Detect which cell encompasses the target text, then output its (X, Y) center coordinate. 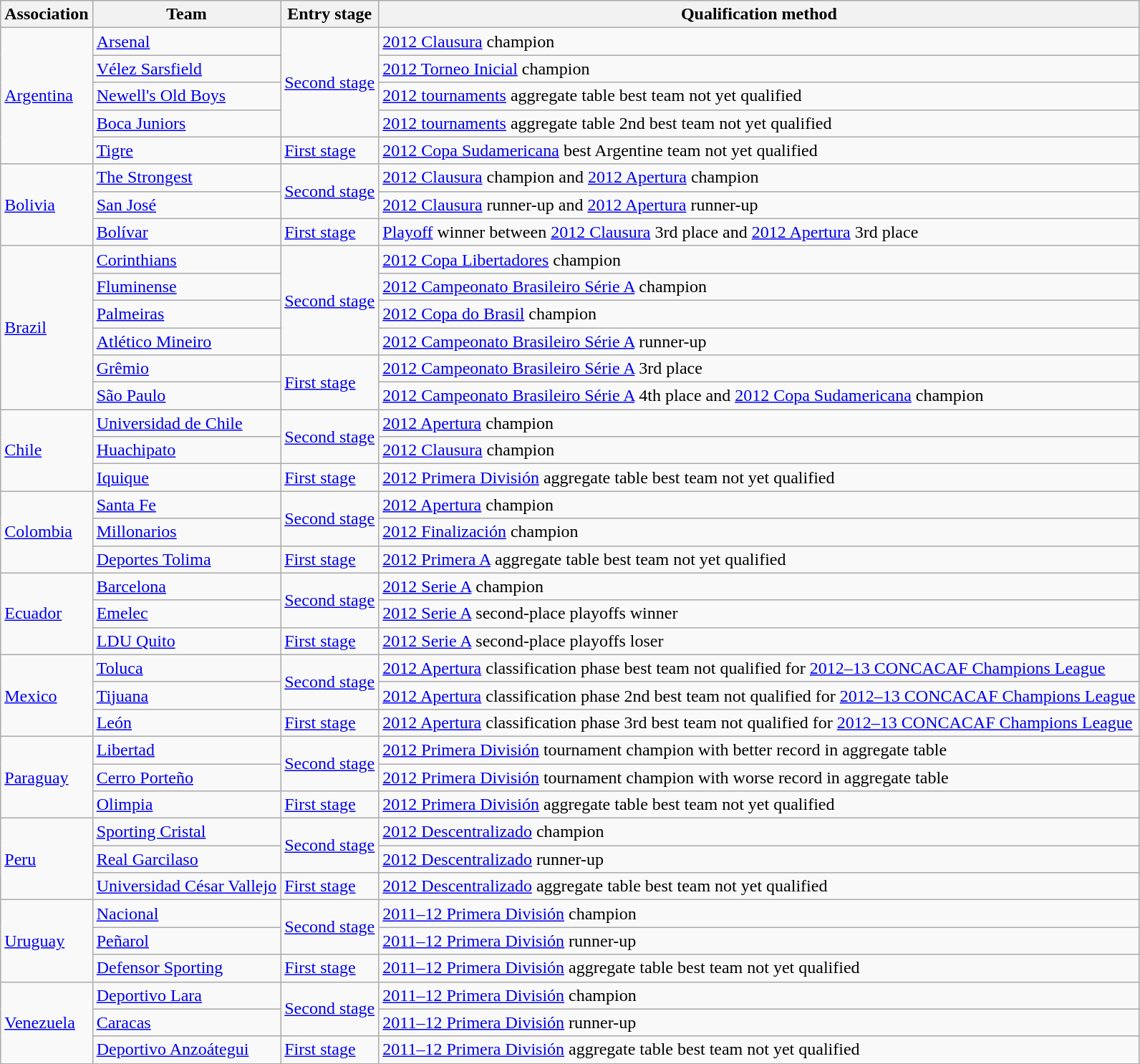
Newell's Old Boys (186, 96)
Paraguay (47, 777)
2012 Primera División tournament champion with better record in aggregate table (759, 750)
2012 Clausura runner-up and 2012 Apertura runner-up (759, 205)
2012 Serie A second-place playoffs loser (759, 641)
Emelec (186, 614)
Cerro Porteño (186, 777)
Qualification method (759, 14)
2012 Copa do Brasil champion (759, 314)
Nacional (186, 914)
Colombia (47, 532)
Tijuana (186, 695)
Defensor Sporting (186, 968)
Real Garcilaso (186, 859)
Team (186, 14)
Universidad de Chile (186, 423)
Huachipato (186, 450)
Chile (47, 450)
Argentina (47, 96)
2012 Campeonato Brasileiro Série A 3rd place (759, 369)
Santa Fe (186, 505)
Association (47, 14)
San José (186, 205)
Tigre (186, 150)
Mexico (47, 695)
Grêmio (186, 369)
2012 tournaments aggregate table 2nd best team not yet qualified (759, 123)
Universidad César Vallejo (186, 886)
Toluca (186, 668)
Corinthians (186, 259)
Libertad (186, 750)
Millonarios (186, 532)
2012 Copa Sudamericana best Argentine team not yet qualified (759, 150)
Entry stage (329, 14)
Bolivia (47, 205)
2012 Descentralizado runner-up (759, 859)
Barcelona (186, 586)
Fluminense (186, 286)
2012 Primera División tournament champion with worse record in aggregate table (759, 777)
2012 tournaments aggregate table best team not yet qualified (759, 96)
The Strongest (186, 178)
Caracas (186, 1022)
2012 Descentralizado champion (759, 832)
Palmeiras (186, 314)
2012 Copa Libertadores champion (759, 259)
2012 Campeonato Brasileiro Série A champion (759, 286)
LDU Quito (186, 641)
2012 Torneo Inicial champion (759, 69)
Deportivo Anzoátegui (186, 1050)
Brazil (47, 327)
2012 Clausura champion and 2012 Apertura champion (759, 178)
León (186, 722)
Ecuador (47, 614)
Bolívar (186, 232)
2012 Apertura classification phase 3rd best team not qualified for 2012–13 CONCACAF Champions League (759, 722)
2012 Campeonato Brasileiro Série A runner-up (759, 342)
Arsenal (186, 42)
Deportivo Lara (186, 995)
2012 Serie A champion (759, 586)
Sporting Cristal (186, 832)
Peñarol (186, 941)
Olimpia (186, 805)
Peru (47, 859)
2012 Apertura classification phase 2nd best team not qualified for 2012–13 CONCACAF Champions League (759, 695)
Boca Juniors (186, 123)
Playoff winner between 2012 Clausura 3rd place and 2012 Apertura 3rd place (759, 232)
2012 Serie A second-place playoffs winner (759, 614)
Venezuela (47, 1022)
2012 Primera A aggregate table best team not yet qualified (759, 559)
Iquique (186, 478)
Uruguay (47, 941)
2012 Apertura classification phase best team not qualified for 2012–13 CONCACAF Champions League (759, 668)
2012 Finalización champion (759, 532)
Atlético Mineiro (186, 342)
São Paulo (186, 396)
Deportes Tolima (186, 559)
2012 Descentralizado aggregate table best team not yet qualified (759, 886)
2012 Campeonato Brasileiro Série A 4th place and 2012 Copa Sudamericana champion (759, 396)
Vélez Sarsfield (186, 69)
